Provide the (x, y) coordinate of the cell's center where the given text is located.  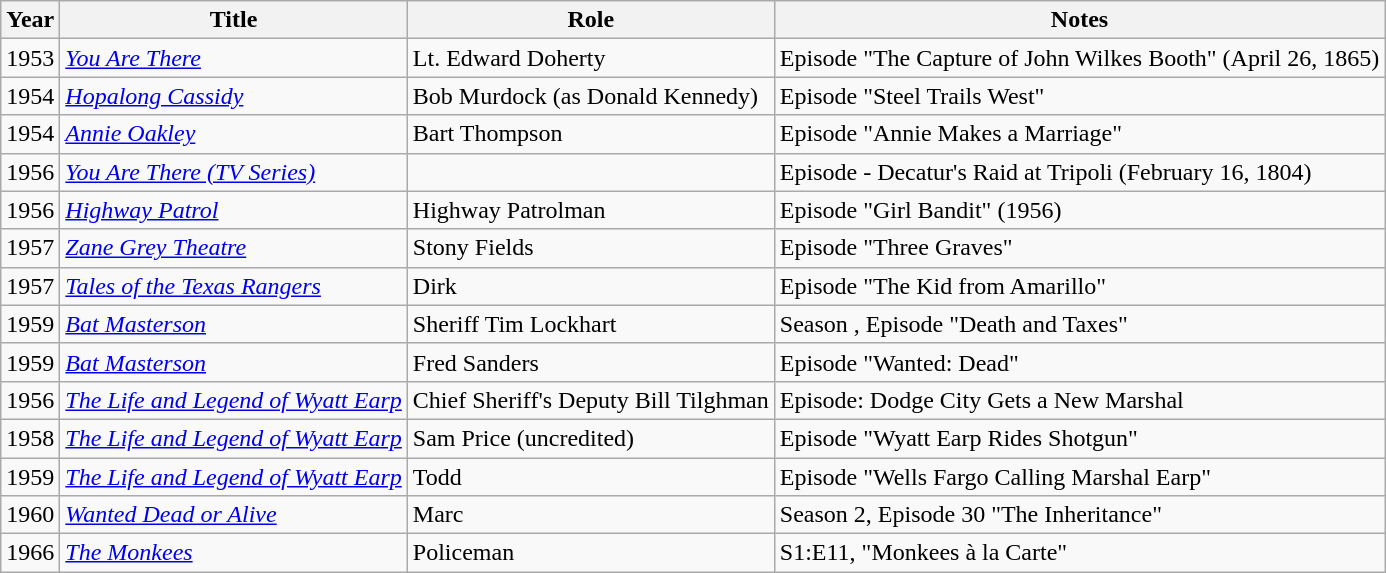
Marc (590, 515)
Lt. Edward Doherty (590, 58)
Episode "Steel Trails West" (1079, 96)
Episode "The Capture of John Wilkes Booth" (April 26, 1865) (1079, 58)
Sheriff Tim Lockhart (590, 324)
Year (30, 20)
Episode "Annie Makes a Marriage" (1079, 134)
S1:E11, "Monkees à la Carte" (1079, 553)
Sam Price (uncredited) (590, 438)
Bob Murdock (as Donald Kennedy) (590, 96)
Season , Episode "Death and Taxes" (1079, 324)
Episode "Wyatt Earp Rides Shotgun" (1079, 438)
Dirk (590, 286)
Episode - Decatur's Raid at Tripoli (February 16, 1804) (1079, 172)
Policeman (590, 553)
Tales of the Texas Rangers (234, 286)
Episode "Three Graves" (1079, 248)
Title (234, 20)
1960 (30, 515)
Wanted Dead or Alive (234, 515)
Notes (1079, 20)
Highway Patrolman (590, 210)
Chief Sheriff's Deputy Bill Tilghman (590, 400)
Bart Thompson (590, 134)
Role (590, 20)
Episode: Dodge City Gets a New Marshal (1079, 400)
Episode "Wells Fargo Calling Marshal Earp" (1079, 477)
Episode "Wanted: Dead" (1079, 362)
Todd (590, 477)
Hopalong Cassidy (234, 96)
The Monkees (234, 553)
Highway Patrol (234, 210)
Stony Fields (590, 248)
1958 (30, 438)
Fred Sanders (590, 362)
1953 (30, 58)
Annie Oakley (234, 134)
Episode "Girl Bandit" (1956) (1079, 210)
1966 (30, 553)
You Are There (TV Series) (234, 172)
You Are There (234, 58)
Episode "The Kid from Amarillo" (1079, 286)
Season 2, Episode 30 "The Inheritance" (1079, 515)
Zane Grey Theatre (234, 248)
